Extract the (x, y) coordinate from the center of the cell holding the provided text.  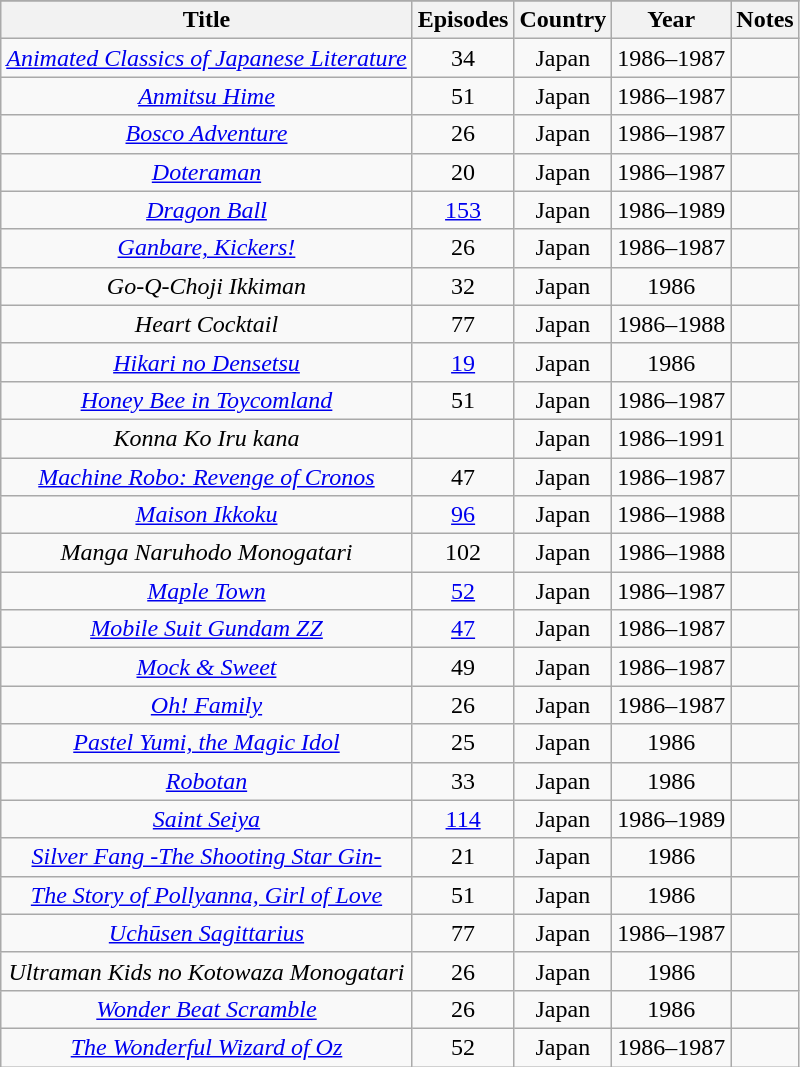
Oh! Family (206, 705)
Uchūsen Sagittarius (206, 933)
Hikari no Densetsu (206, 362)
Heart Cocktail (206, 324)
96 (463, 515)
Country (563, 20)
Ultraman Kids no Kotowaza Monogatari (206, 971)
34 (463, 58)
20 (463, 172)
32 (463, 286)
102 (463, 553)
Mock & Sweet (206, 667)
1986–1991 (672, 438)
Notes (765, 20)
Robotan (206, 781)
25 (463, 743)
Anmitsu Hime (206, 96)
Doteraman (206, 172)
The Story of Pollyanna, Girl of Love (206, 895)
Maison Ikkoku (206, 515)
Ganbare, Kickers! (206, 248)
Year (672, 20)
114 (463, 819)
Manga Naruhodo Monogatari (206, 553)
Maple Town (206, 591)
Silver Fang -The Shooting Star Gin- (206, 857)
Saint Seiya (206, 819)
Mobile Suit Gundam ZZ (206, 629)
Bosco Adventure (206, 134)
153 (463, 210)
Honey Bee in Toycomland (206, 400)
The Wonderful Wizard of Oz (206, 1047)
19 (463, 362)
Dragon Ball (206, 210)
Wonder Beat Scramble (206, 1009)
Episodes (463, 20)
Pastel Yumi, the Magic Idol (206, 743)
Go-Q-Choji Ikkiman (206, 286)
21 (463, 857)
33 (463, 781)
Animated Classics of Japanese Literature (206, 58)
Konna Ko Iru kana (206, 438)
Machine Robo: Revenge of Cronos (206, 477)
Title (206, 20)
49 (463, 667)
